Scan for the cell matching the given text and deliver its (X, Y) coordinate at center. 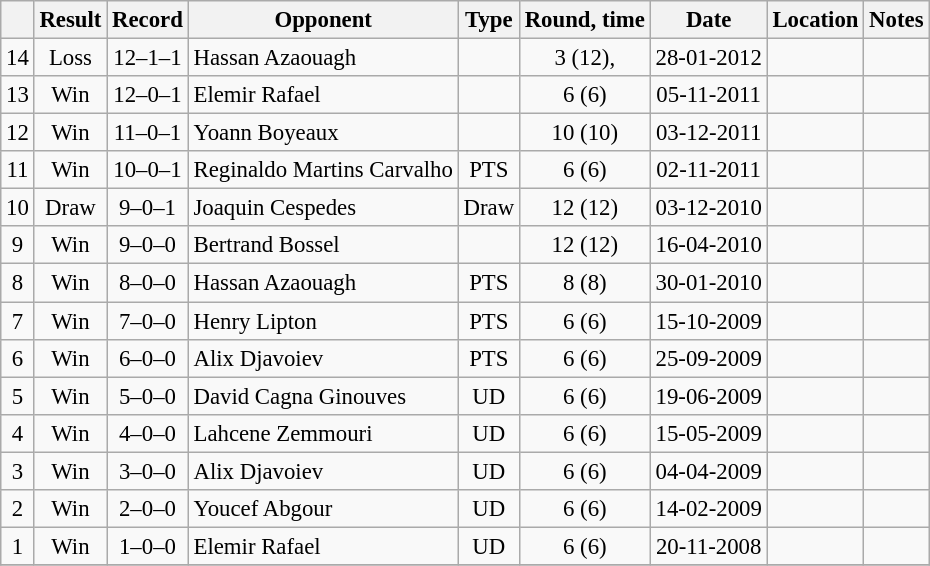
14-02-2009 (708, 509)
12 (18, 133)
1 (18, 546)
03-12-2011 (708, 133)
3–0–0 (148, 471)
12–1–1 (148, 58)
14 (18, 58)
02-11-2011 (708, 170)
12–0–1 (148, 95)
3 (12), (584, 58)
Yoann Boyeaux (323, 133)
16-04-2010 (708, 245)
Joaquin Cespedes (323, 208)
Bertrand Bossel (323, 245)
David Cagna Ginouves (323, 396)
10 (18, 208)
9–0–0 (148, 245)
28-01-2012 (708, 58)
15-05-2009 (708, 433)
8–0–0 (148, 283)
1–0–0 (148, 546)
8 (8) (584, 283)
Reginaldo Martins Carvalho (323, 170)
6 (18, 358)
8 (18, 283)
11 (18, 170)
Lahcene Zemmouri (323, 433)
5–0–0 (148, 396)
2–0–0 (148, 509)
15-10-2009 (708, 321)
7–0–0 (148, 321)
2 (18, 509)
10–0–1 (148, 170)
4–0–0 (148, 433)
13 (18, 95)
04-04-2009 (708, 471)
03-12-2010 (708, 208)
7 (18, 321)
Round, time (584, 20)
Location (816, 20)
Opponent (323, 20)
19-06-2009 (708, 396)
Date (708, 20)
30-01-2010 (708, 283)
Loss (70, 58)
9 (18, 245)
Type (488, 20)
05-11-2011 (708, 95)
10 (10) (584, 133)
Result (70, 20)
25-09-2009 (708, 358)
6–0–0 (148, 358)
4 (18, 433)
Youcef Abgour (323, 509)
Henry Lipton (323, 321)
Record (148, 20)
11–0–1 (148, 133)
3 (18, 471)
5 (18, 396)
20-11-2008 (708, 546)
Notes (896, 20)
9–0–1 (148, 208)
